Return the [X, Y] coordinate for the center point of the cell that contains the specified text.  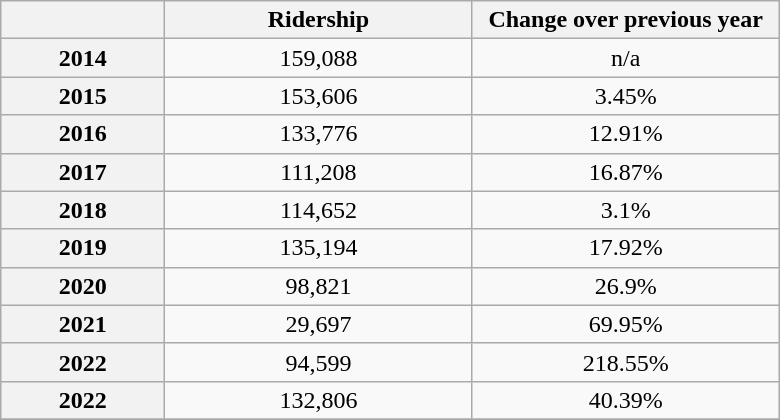
2021 [83, 324]
132,806 [318, 400]
n/a [626, 58]
159,088 [318, 58]
Ridership [318, 20]
Change over previous year [626, 20]
218.55% [626, 362]
3.1% [626, 210]
111,208 [318, 172]
26.9% [626, 286]
3.45% [626, 96]
135,194 [318, 248]
2015 [83, 96]
2020 [83, 286]
40.39% [626, 400]
2017 [83, 172]
17.92% [626, 248]
153,606 [318, 96]
16.87% [626, 172]
12.91% [626, 134]
98,821 [318, 286]
2018 [83, 210]
2019 [83, 248]
2014 [83, 58]
69.95% [626, 324]
114,652 [318, 210]
133,776 [318, 134]
2016 [83, 134]
94,599 [318, 362]
29,697 [318, 324]
